Scan for the cell matching the given text and deliver its [X, Y] coordinate at center. 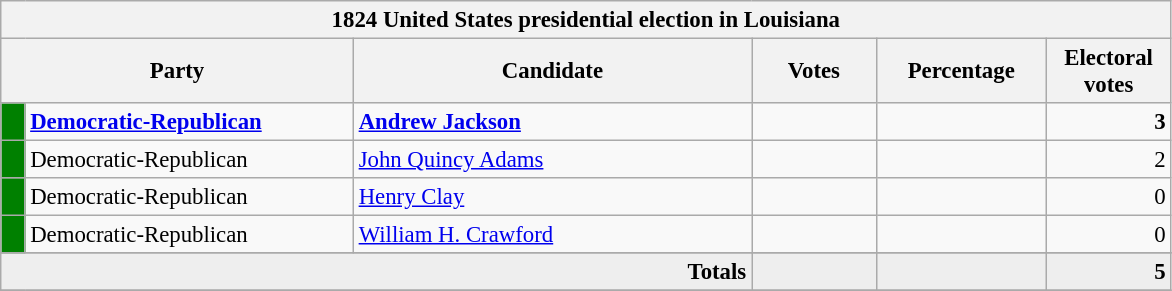
Percentage [961, 72]
William H. Crawford [552, 235]
2 [1108, 160]
Candidate [552, 72]
John Quincy Adams [552, 160]
Henry Clay [552, 197]
3 [1108, 122]
Electoral votes [1108, 72]
Andrew Jackson [552, 122]
1824 United States presidential election in Louisiana [586, 20]
Party [178, 72]
Votes [814, 72]
